Find where the given text appears and provide that cell's center as (X, Y) coordinate. 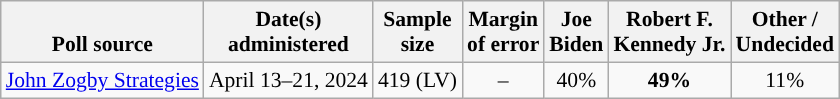
Date(s)administered (288, 32)
April 13–21, 2024 (288, 80)
Other /Undecided (784, 32)
419 (LV) (418, 80)
– (503, 80)
Marginof error (503, 32)
John Zogby Strategies (102, 80)
40% (576, 80)
11% (784, 80)
Robert F.Kennedy Jr. (669, 32)
49% (669, 80)
Samplesize (418, 32)
JoeBiden (576, 32)
Poll source (102, 32)
